Extract the [X, Y] coordinate from the center of the cell holding the provided text.  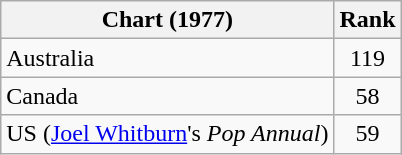
Australia [168, 58]
Chart (1977) [168, 20]
Canada [168, 96]
59 [368, 134]
Rank [368, 20]
119 [368, 58]
US (Joel Whitburn's Pop Annual) [168, 134]
58 [368, 96]
